Extract the [X, Y] coordinate from the center of the cell holding the provided text.  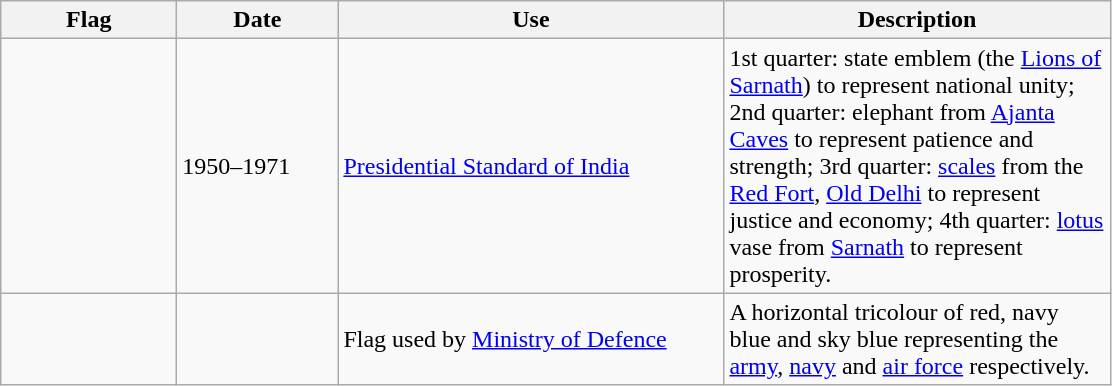
A horizontal tricolour of red, navy blue and sky blue representing the army, navy and air force respectively. [917, 339]
Presidential Standard of India [531, 166]
1950–1971 [258, 166]
Date [258, 20]
Use [531, 20]
Flag [89, 20]
Description [917, 20]
Flag used by Ministry of Defence [531, 339]
